Return the [x, y] coordinate for the center point of the cell that contains the specified text.  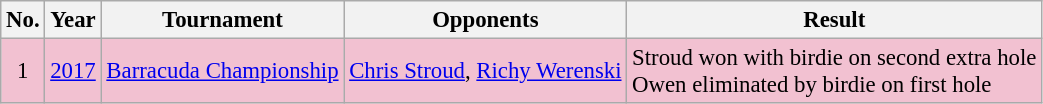
Barracuda Championship [222, 72]
Chris Stroud, Richy Werenski [486, 72]
Opponents [486, 20]
Result [834, 20]
1 [23, 72]
Year [73, 20]
Tournament [222, 20]
2017 [73, 72]
No. [23, 20]
Stroud won with birdie on second extra holeOwen eliminated by birdie on first hole [834, 72]
